Return the (x, y) coordinate for the center point of the cell that contains the specified text.  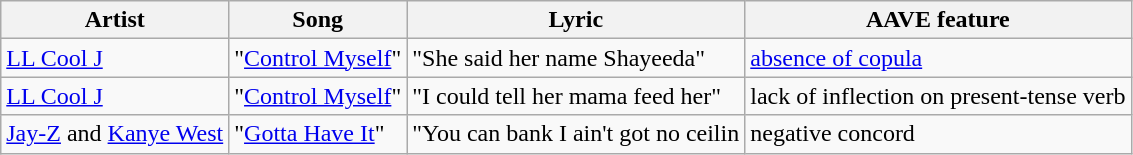
"I could tell her mama feed her" (576, 96)
"She said her name Shayeeda" (576, 58)
"You can bank I ain't got no ceilin (576, 134)
Lyric (576, 20)
Artist (115, 20)
"Gotta Have It" (318, 134)
Song (318, 20)
negative concord (938, 134)
Jay-Z and Kanye West (115, 134)
AAVE feature (938, 20)
absence of copula (938, 58)
lack of inflection on present-tense verb (938, 96)
